Find where the given text appears and provide that cell's center as [X, Y] coordinate. 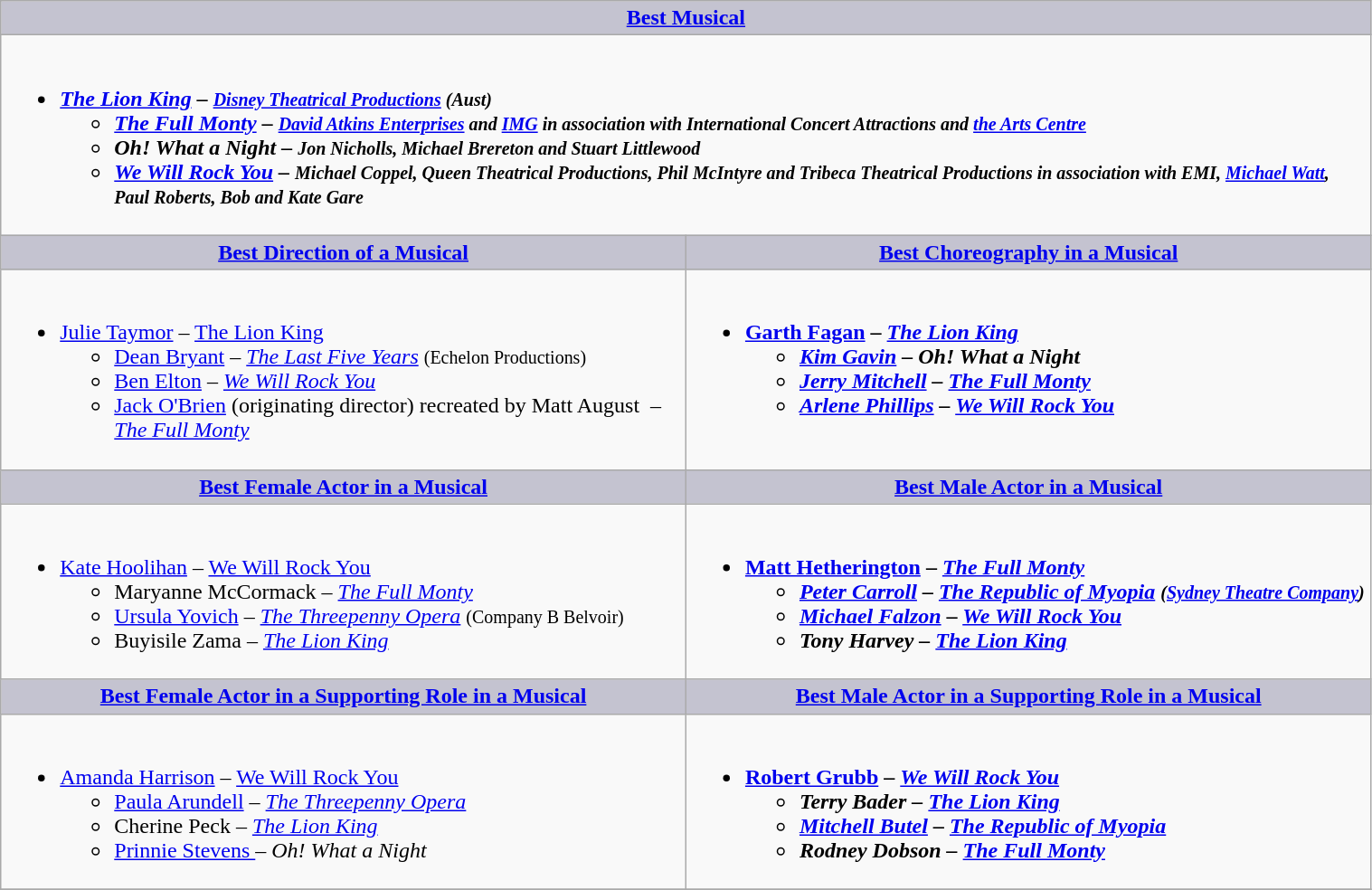
Amanda Harrison – We Will Rock YouPaula Arundell – The Threepenny OperaCherine Peck – The Lion KingPrinnie Stevens – Oh! What a Night [344, 801]
Robert Grubb – We Will Rock YouTerry Bader – The Lion KingMitchell Butel – The Republic of MyopiaRodney Dobson – The Full Monty [1028, 801]
Best Male Actor in a Supporting Role in a Musical [1028, 696]
Best Musical [686, 18]
Best Female Actor in a Musical [344, 487]
Best Direction of a Musical [344, 252]
Best Female Actor in a Supporting Role in a Musical [344, 696]
Garth Fagan – The Lion KingKim Gavin – Oh! What a NightJerry Mitchell – The Full MontyArlene Phillips – We Will Rock You [1028, 369]
Best Male Actor in a Musical [1028, 487]
Best Choreography in a Musical [1028, 252]
